Find where the given text appears and provide that cell's center as [x, y] coordinate. 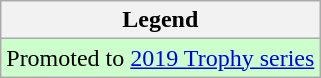
Promoted to 2019 Trophy series [160, 58]
Legend [160, 20]
